Scan for the cell matching the given text and deliver its (x, y) coordinate at center. 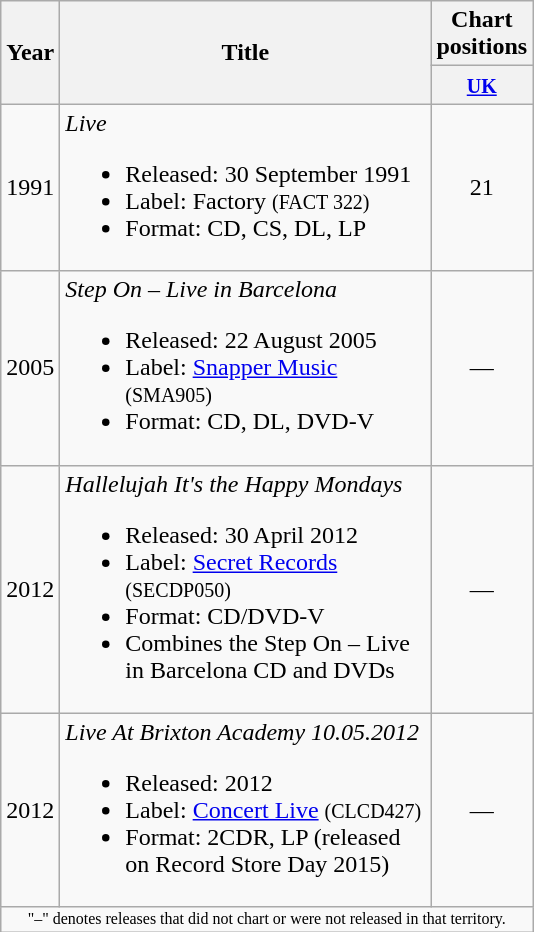
Step On – Live in BarcelonaReleased: 22 August 2005Label: Snapper Music (SMA905)Format: CD, DL, DVD-V (246, 368)
21 (482, 188)
Chart positions (482, 34)
"–" denotes releases that did not chart or were not released in that territory. (267, 919)
LiveReleased: 30 September 1991Label: Factory (FACT 322)Format: CD, CS, DL, LP (246, 188)
Year (30, 52)
Live At Brixton Academy 10.05.2012Released: 2012Label: Concert Live (CLCD427)Format: 2CDR, LP (released on Record Store Day 2015) (246, 810)
UK (482, 85)
1991 (30, 188)
2005 (30, 368)
Title (246, 52)
